Return (x, y) of the center of cell containing provided text 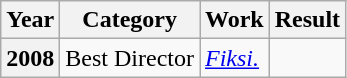
Result (307, 20)
Year (30, 20)
Fiksi. (235, 58)
2008 (30, 58)
Best Director (130, 58)
Work (235, 20)
Category (130, 20)
